From the cell containing the given text, extract its center point as [X, Y] coordinate. 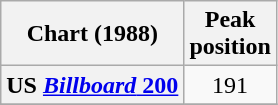
US Billboard 200 [92, 85]
191 [230, 85]
Peakposition [230, 34]
Chart (1988) [92, 34]
